Search for the cell housing the specified text and yield its (X, Y) center coordinate. 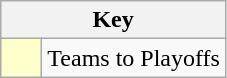
Teams to Playoffs (134, 58)
Key (114, 20)
